Determine the (X, Y) coordinate at the center of the cell enclosing the given text.  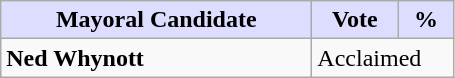
% (426, 20)
Mayoral Candidate (156, 20)
Ned Whynott (156, 58)
Acclaimed (383, 58)
Vote (355, 20)
